Search for the cell housing the specified text and yield its [x, y] center coordinate. 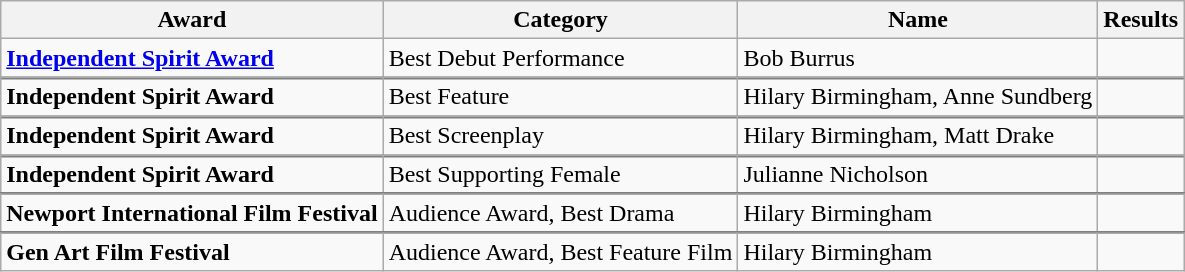
Audience Award, Best Drama [560, 214]
Best Supporting Female [560, 174]
Hilary Birmingham, Matt Drake [918, 136]
Hilary Birmingham, Anne Sundberg [918, 98]
Gen Art Film Festival [192, 252]
Category [560, 20]
Name [918, 20]
Newport International Film Festival [192, 214]
Award [192, 20]
Bob Burrus [918, 58]
Results [1141, 20]
Best Screenplay [560, 136]
Julianne Nicholson [918, 174]
Audience Award, Best Feature Film [560, 252]
Best Debut Performance [560, 58]
Best Feature [560, 98]
